Identify which cell holds the provided text, then report its (X, Y) central coordinate. 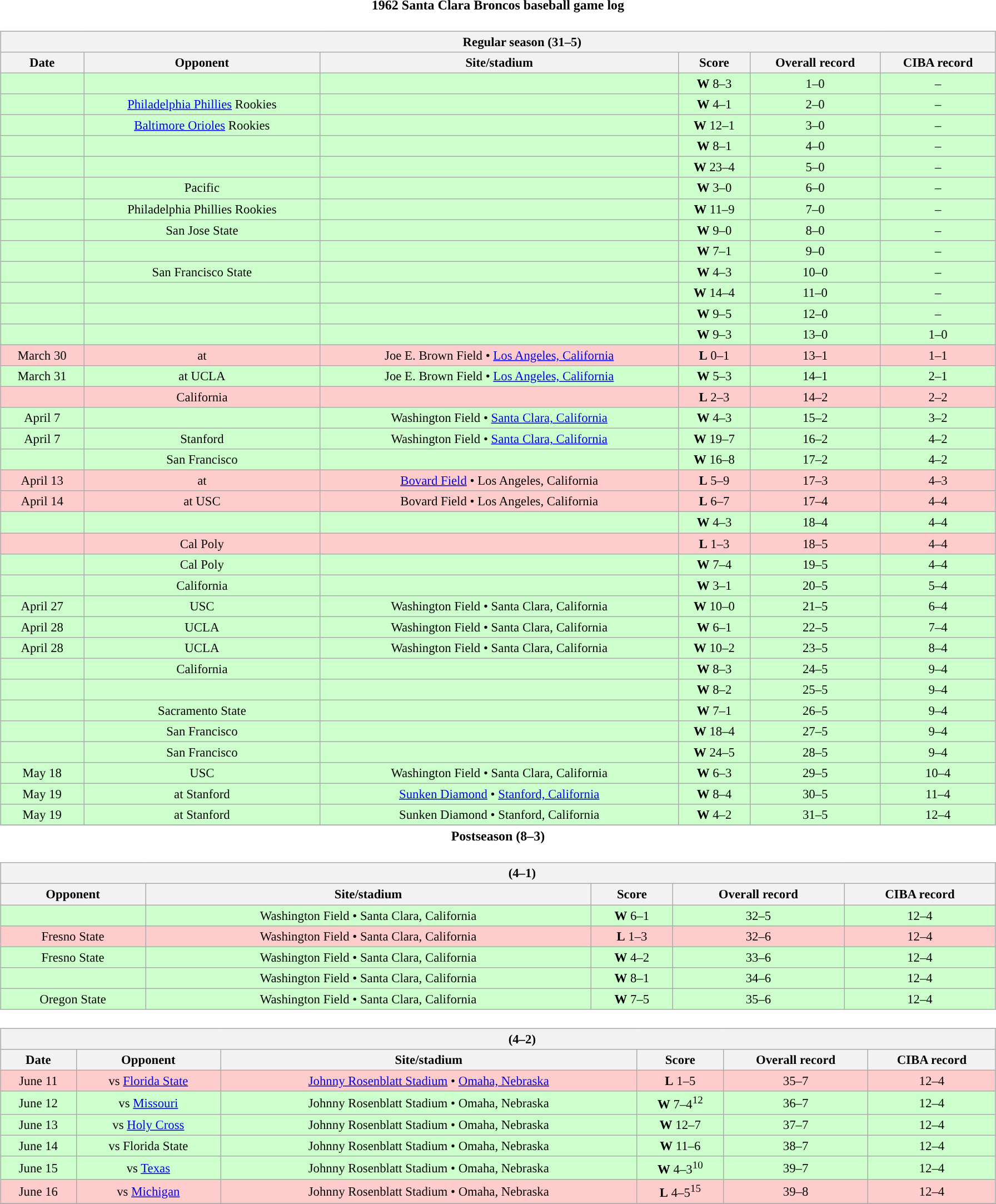
13–1 (815, 355)
27–5 (815, 732)
W 14–4 (714, 292)
18–5 (815, 543)
W 3–1 (714, 585)
7–0 (815, 209)
6–0 (815, 188)
San Francisco State (202, 272)
9–0 (815, 251)
24–5 (815, 669)
17–2 (815, 460)
26–5 (815, 710)
30–5 (815, 794)
3–2 (938, 418)
W 9–5 (714, 314)
Baltimore Orioles Rookies (202, 126)
17–3 (815, 481)
38–7 (796, 1146)
10–4 (938, 773)
8–4 (938, 648)
W 7–412 (680, 1103)
W 5–3 (714, 376)
vs Michigan (148, 1191)
39–7 (796, 1168)
32–6 (758, 936)
March 30 (42, 355)
June 14 (38, 1146)
Sacramento State (202, 710)
25–5 (815, 690)
29–5 (815, 773)
36–7 (796, 1103)
22–5 (815, 627)
3–0 (815, 126)
2–2 (938, 397)
L 5–9 (714, 481)
at UCLA (202, 376)
June 13 (38, 1125)
vs Missouri (148, 1103)
L 1–5 (680, 1081)
28–5 (815, 752)
June 16 (38, 1191)
Stanford (202, 439)
L 0–1 (714, 355)
35–7 (796, 1081)
(4–2) (498, 1039)
23–5 (815, 648)
4–0 (815, 146)
31–5 (815, 815)
4–3 (938, 481)
35–6 (758, 999)
San Jose State (202, 230)
15–2 (815, 418)
May 18 (42, 773)
W 7–4 (714, 564)
W 4–310 (680, 1168)
W 24–5 (714, 752)
W 10–2 (714, 648)
32–5 (758, 916)
(4–1) (498, 873)
12–0 (815, 314)
5–0 (815, 167)
Oregon State (73, 999)
June 12 (38, 1103)
W 11–9 (714, 209)
11–4 (938, 794)
2–1 (938, 376)
W 12–7 (680, 1125)
L 2–3 (714, 397)
14–1 (815, 376)
20–5 (815, 585)
34–6 (758, 978)
8–0 (815, 230)
W 6–3 (714, 773)
33–6 (758, 957)
14–2 (815, 397)
W 3–0 (714, 188)
16–2 (815, 439)
W 18–4 (714, 732)
April 27 (42, 606)
April 13 (42, 481)
Pacific (202, 188)
10–0 (815, 272)
June 15 (38, 1168)
11–0 (815, 292)
vs Holy Cross (148, 1125)
1–1 (938, 355)
W 12–1 (714, 126)
21–5 (815, 606)
W 11–6 (680, 1146)
W 8–4 (714, 794)
Regular season (31–5) (498, 42)
W 23–4 (714, 167)
vs Texas (148, 1168)
18–4 (815, 523)
W 7–5 (633, 999)
L 6–7 (714, 501)
W 19–7 (714, 439)
W 9–0 (714, 230)
L 4–515 (680, 1191)
W 10–0 (714, 606)
2–0 (815, 105)
39–8 (796, 1191)
6–4 (938, 606)
W 16–8 (714, 460)
7–4 (938, 627)
37–7 (796, 1125)
April 14 (42, 501)
W 4–1 (714, 105)
W 9–3 (714, 335)
March 31 (42, 376)
19–5 (815, 564)
17–4 (815, 501)
W 8–2 (714, 690)
at USC (202, 501)
13–0 (815, 335)
June 11 (38, 1081)
5–4 (938, 585)
